Detect which cell encompasses the target text, then output its [x, y] center coordinate. 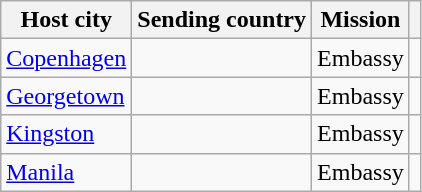
Kingston [66, 134]
Manila [66, 172]
Host city [66, 20]
Georgetown [66, 96]
Copenhagen [66, 58]
Mission [361, 20]
Sending country [222, 20]
